Pinpoint the cell where the given text exists, returning its (x, y) midpoint coordinate. 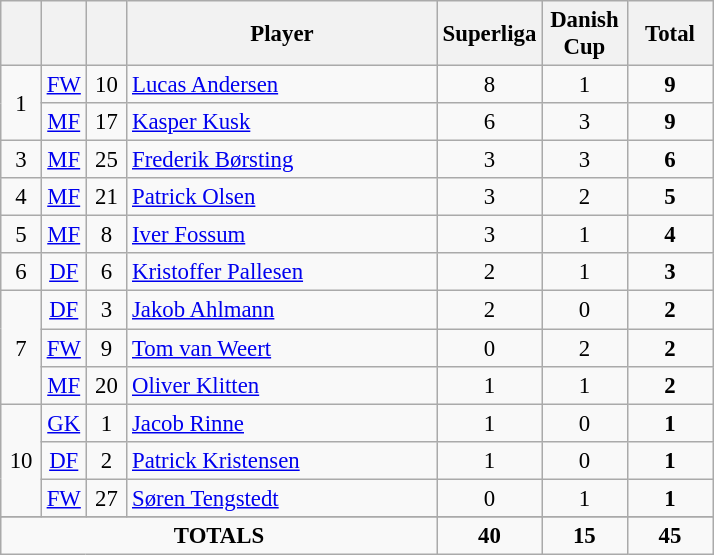
Kristoffer Pallesen (282, 273)
GK (64, 423)
Oliver Klitten (282, 385)
Superliga (489, 34)
45 (670, 536)
Lucas Andersen (282, 85)
40 (489, 536)
Patrick Olsen (282, 197)
Danish Cup (585, 34)
Player (282, 34)
21 (106, 197)
Jakob Ahlmann (282, 310)
TOTALS (220, 536)
Kasper Kusk (282, 122)
Iver Fossum (282, 235)
Tom van Weert (282, 348)
Patrick Kristensen (282, 460)
Total (670, 34)
Jacob Rinne (282, 423)
27 (106, 498)
15 (585, 536)
7 (22, 348)
25 (106, 160)
Søren Tengstedt (282, 498)
17 (106, 122)
Frederik Børsting (282, 160)
20 (106, 385)
